Detect which cell encompasses the target text, then output its (X, Y) center coordinate. 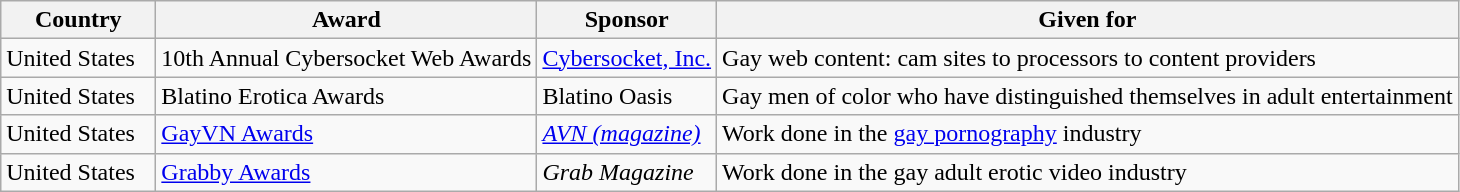
10th Annual Cybersocket Web Awards (346, 58)
Grab Magazine (627, 172)
Award (346, 20)
Blatino Erotica Awards (346, 96)
Blatino Oasis (627, 96)
Cybersocket, Inc. (627, 58)
Grabby Awards (346, 172)
Gay men of color who have distinguished themselves in adult entertainment (1088, 96)
Gay web content: cam sites to processors to content providers (1088, 58)
Work done in the gay pornography industry (1088, 134)
Country (78, 20)
Sponsor (627, 20)
AVN (magazine) (627, 134)
Given for (1088, 20)
Work done in the gay adult erotic video industry (1088, 172)
GayVN Awards (346, 134)
